From the cell containing the given text, extract its center point as [X, Y] coordinate. 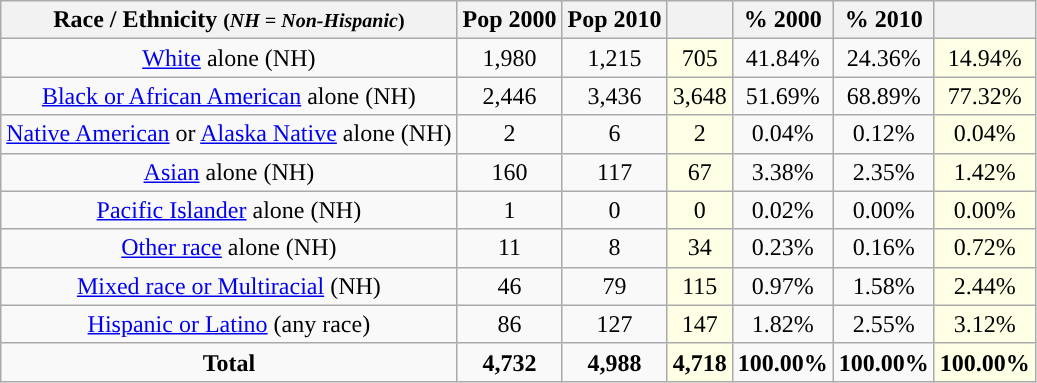
0.16% [884, 248]
160 [510, 172]
2,446 [510, 96]
115 [700, 286]
705 [700, 58]
Total [229, 362]
68.89% [884, 96]
41.84% [782, 58]
Pop 2010 [614, 20]
1 [510, 210]
127 [614, 324]
67 [700, 172]
Pacific Islander alone (NH) [229, 210]
3.38% [782, 172]
% 2010 [884, 20]
117 [614, 172]
2.55% [884, 324]
0.02% [782, 210]
Asian alone (NH) [229, 172]
4,732 [510, 362]
1.58% [884, 286]
3.12% [984, 324]
3,436 [614, 96]
77.32% [984, 96]
11 [510, 248]
% 2000 [782, 20]
Mixed race or Multiracial (NH) [229, 286]
79 [614, 286]
51.69% [782, 96]
Other race alone (NH) [229, 248]
6 [614, 134]
46 [510, 286]
0.12% [884, 134]
8 [614, 248]
Race / Ethnicity (NH = Non-Hispanic) [229, 20]
0.72% [984, 248]
4,718 [700, 362]
3,648 [700, 96]
14.94% [984, 58]
86 [510, 324]
0.97% [782, 286]
Hispanic or Latino (any race) [229, 324]
4,988 [614, 362]
1,980 [510, 58]
1.42% [984, 172]
2.35% [884, 172]
147 [700, 324]
24.36% [884, 58]
Native American or Alaska Native alone (NH) [229, 134]
1,215 [614, 58]
Pop 2000 [510, 20]
1.82% [782, 324]
White alone (NH) [229, 58]
0.23% [782, 248]
34 [700, 248]
2.44% [984, 286]
Black or African American alone (NH) [229, 96]
